From the cell containing the given text, extract its center point as (x, y) coordinate. 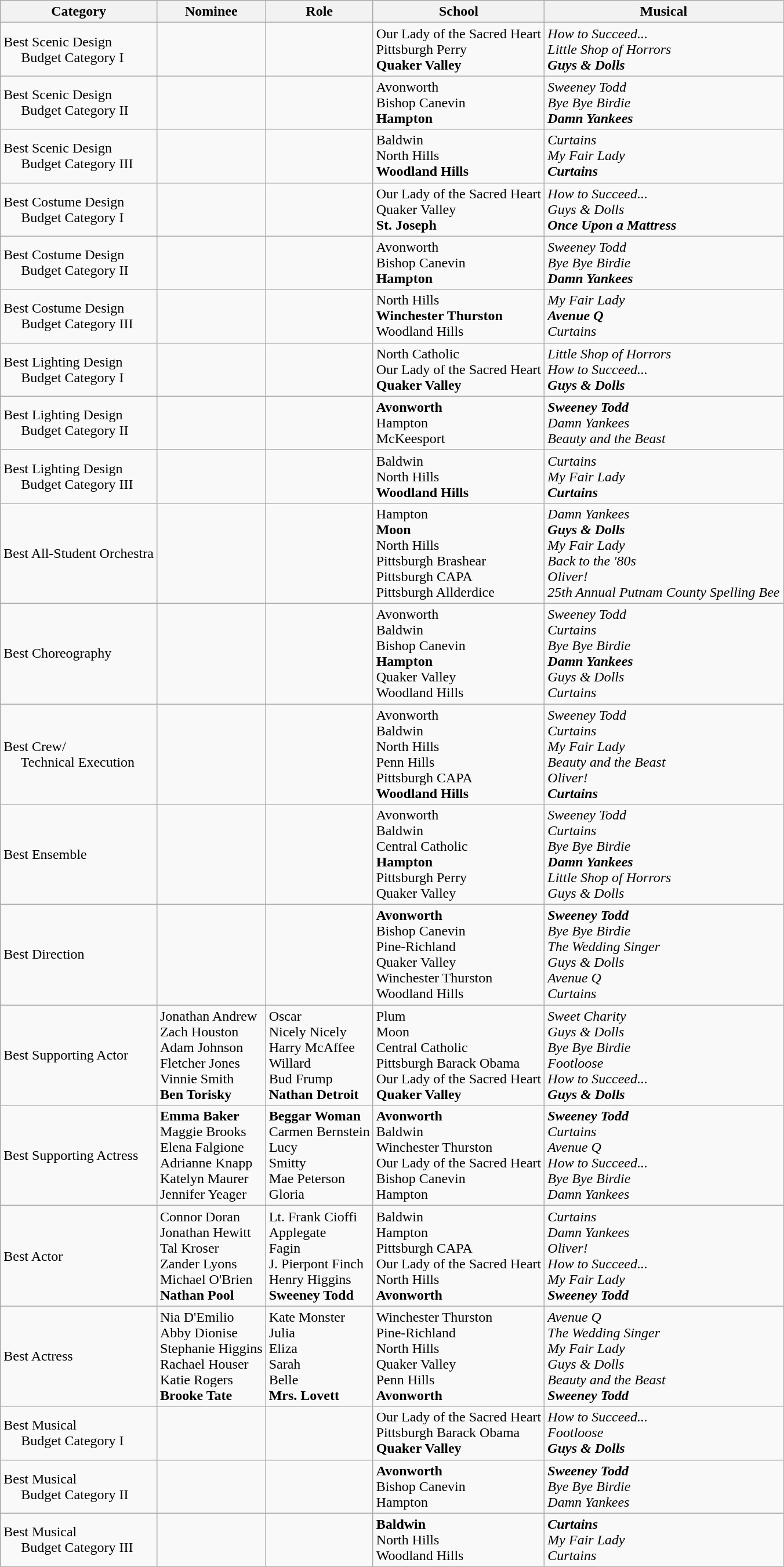
Avenue QThe Wedding SingerMy Fair LadyGuys & DollsBeauty and the BeastSweeney Todd (663, 1356)
Best Costume Design Budget Category II (79, 263)
Sweeney ToddCurtainsBye Bye BirdieDamn YankeesLittle Shop of HorrorsGuys & Dolls (663, 855)
AvonworthBaldwinBishop CanevinHamptonQuaker ValleyWoodland Hills (459, 653)
Connor DoranJonathan HewittTal KroserZander LyonsMichael O'BrienNathan Pool (211, 1256)
AvonworthBaldwinCentral CatholicHamptonPittsburgh PerryQuaker Valley (459, 855)
Best Scenic Design Budget Category I (79, 49)
North CatholicOur Lady of the Sacred HeartQuaker Valley (459, 369)
Sweeney ToddCurtainsBye Bye BirdieDamn YankeesGuys & DollsCurtains (663, 653)
BaldwinHamptonPittsburgh CAPAOur Lady of the Sacred HeartNorth HillsAvonworth (459, 1256)
Sweeney ToddCurtainsMy Fair LadyBeauty and the BeastOliver!Curtains (663, 754)
Kate MonsterJuliaElizaSarahBelleMrs. Lovett (319, 1356)
Jonathan AndrewZach HoustonAdam JohnsonFletcher JonesVinnie SmithBen Torisky (211, 1055)
Sweeney ToddBye Bye BirdieThe Wedding SingerGuys & DollsAvenue QCurtains (663, 955)
Winchester ThurstonPine-RichlandNorth HillsQuaker ValleyPenn HillsAvonworth (459, 1356)
Category (79, 12)
Best All-Student Orchestra (79, 553)
Best Actor (79, 1256)
Best Musical Budget Category II (79, 1486)
Our Lady of the Sacred HeartPittsburgh PerryQuaker Valley (459, 49)
Best Supporting Actor (79, 1055)
Nia D'EmilioAbby DioniseStephanie HigginsRachael HouserKatie RogersBrooke Tate (211, 1356)
Best Musical Budget Category I (79, 1433)
Best Costume Design Budget Category I (79, 209)
PlumMoonCentral CatholicPittsburgh Barack ObamaOur Lady of the Sacred HeartQuaker Valley (459, 1055)
Our Lady of the Sacred HeartPittsburgh Barack ObamaQuaker Valley (459, 1433)
Emma BakerMaggie BrooksElena FalgioneAdrianne KnappKatelyn MaurerJennifer Yeager (211, 1155)
Sweeney ToddCurtainsAvenue QHow to Succeed...Bye Bye BirdieDamn Yankees (663, 1155)
How to Succeed...Little Shop of HorrorsGuys & Dolls (663, 49)
Best Lighting Design Budget Category III (79, 476)
CurtainsDamn YankeesOliver!How to Succeed...My Fair LadySweeney Todd (663, 1256)
School (459, 12)
Best Crew/ Technical Execution (79, 754)
Sweeney ToddDamn YankeesBeauty and the Beast (663, 423)
Best Musical Budget Category III (79, 1540)
How to Succeed...FootlooseGuys & Dolls (663, 1433)
How to Succeed...Guys & DollsOnce Upon a Mattress (663, 209)
AvonworthBaldwinNorth HillsPenn HillsPittsburgh CAPAWoodland Hills (459, 754)
Beggar WomanCarmen BernsteinLucySmittyMae PetersonGloria (319, 1155)
Best Lighting Design Budget Category II (79, 423)
HamptonMoonNorth HillsPittsburgh BrashearPittsburgh CAPAPittsburgh Allderdice (459, 553)
OscarNicely NicelyHarry McAffeeWillardBud FrumpNathan Detroit (319, 1055)
AvonworthHamptonMcKeesport (459, 423)
Nominee (211, 12)
Best Ensemble (79, 855)
Best Lighting Design Budget Category I (79, 369)
Best Choreography (79, 653)
Our Lady of the Sacred HeartQuaker ValleySt. Joseph (459, 209)
AvonworthBishop CanevinPine-RichlandQuaker ValleyWinchester ThurstonWoodland Hills (459, 955)
Best Direction (79, 955)
Lt. Frank CioffiApplegateFaginJ. Pierpont FinchHenry HigginsSweeney Todd (319, 1256)
Best Scenic Design Budget Category II (79, 103)
Sweet CharityGuys & DollsBye Bye BirdieFootlooseHow to Succeed...Guys & Dolls (663, 1055)
Musical (663, 12)
My Fair LadyAvenue QCurtains (663, 316)
Best Costume Design Budget Category III (79, 316)
Role (319, 12)
Best Scenic Design Budget Category III (79, 156)
Little Shop of HorrorsHow to Succeed...Guys & Dolls (663, 369)
Damn YankeesGuys & DollsMy Fair LadyBack to the '80sOliver!25th Annual Putnam County Spelling Bee (663, 553)
AvonworthBaldwinWinchester ThurstonOur Lady of the Sacred HeartBishop CanevinHampton (459, 1155)
Best Actress (79, 1356)
North HillsWinchester ThurstonWoodland Hills (459, 316)
Best Supporting Actress (79, 1155)
